Capture the cell that displays the provided text and extract its [x, y] central coordinate. 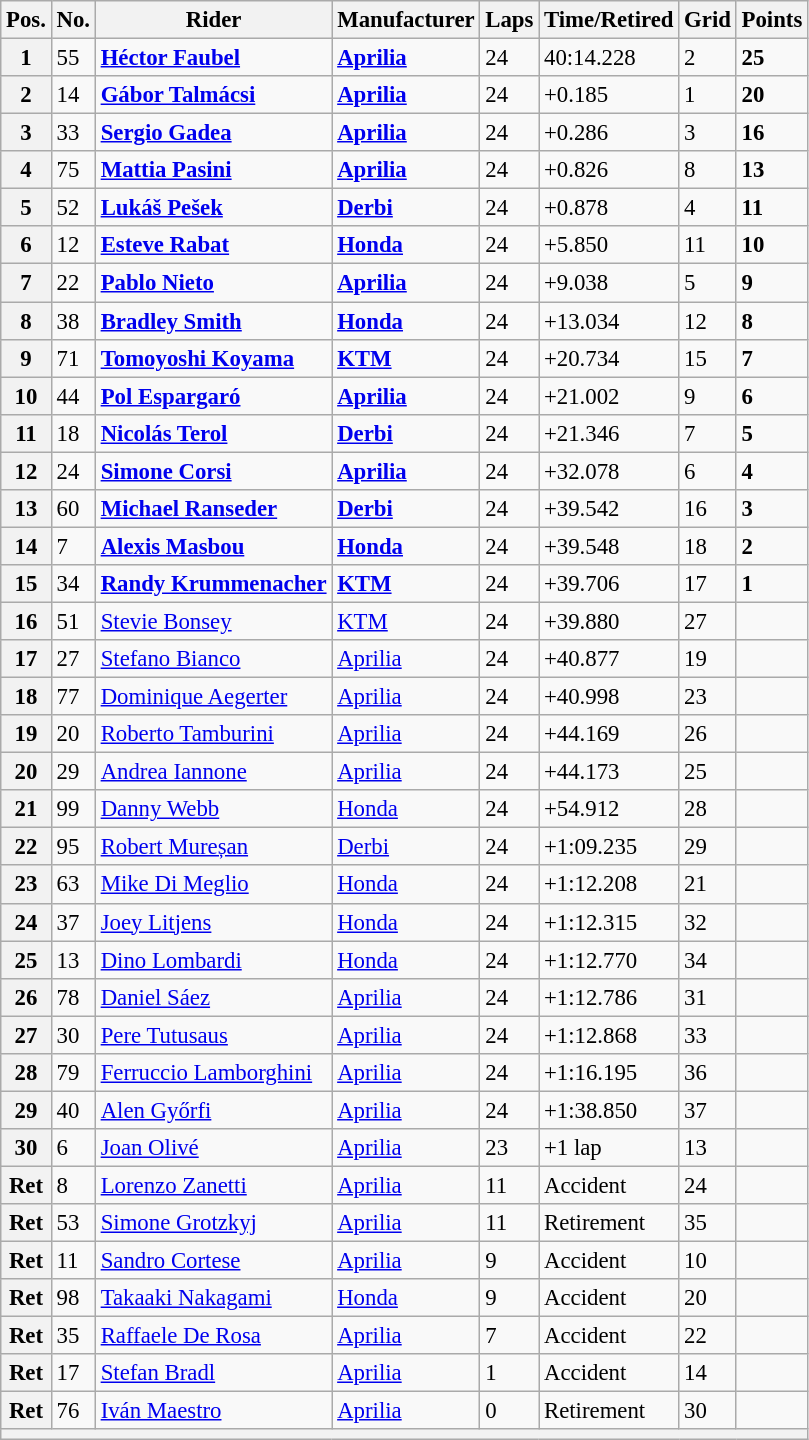
Tomoyoshi Koyama [214, 358]
Joey Litjens [214, 922]
+1:38.850 [609, 1110]
+0.826 [609, 170]
Stefan Bradl [214, 1373]
+1 lap [609, 1148]
44 [73, 396]
Pablo Nieto [214, 283]
Simone Corsi [214, 471]
Joan Olivé [214, 1148]
+1:12.770 [609, 960]
55 [73, 58]
38 [73, 321]
31 [708, 997]
Grid [708, 20]
Alexis Masbou [214, 546]
0 [510, 1411]
+1:12.315 [609, 922]
+1:12.208 [609, 885]
Daniel Sáez [214, 997]
Danny Webb [214, 809]
+0.286 [609, 133]
79 [73, 1073]
40 [73, 1110]
+0.878 [609, 208]
40:14.228 [609, 58]
+1:16.195 [609, 1073]
+39.548 [609, 546]
Nicolás Terol [214, 433]
Robert Mureșan [214, 847]
Lorenzo Zanetti [214, 1185]
Ferruccio Lamborghini [214, 1073]
+44.173 [609, 772]
+40.998 [609, 697]
Randy Krummenacher [214, 584]
No. [73, 20]
+13.034 [609, 321]
+1:12.786 [609, 997]
75 [73, 170]
Dino Lombardi [214, 960]
Gábor Talmácsi [214, 95]
+1:12.868 [609, 1035]
Héctor Faubel [214, 58]
60 [73, 509]
+39.706 [609, 584]
Manufacturer [406, 20]
+54.912 [609, 809]
Mattia Pasini [214, 170]
Simone Grotzkyj [214, 1223]
99 [73, 809]
Stefano Bianco [214, 659]
+39.880 [609, 621]
Roberto Tamburini [214, 734]
63 [73, 885]
+44.169 [609, 734]
Sandro Cortese [214, 1261]
78 [73, 997]
51 [73, 621]
+21.002 [609, 396]
Laps [510, 20]
+1:09.235 [609, 847]
53 [73, 1223]
+5.850 [609, 245]
Andrea Iannone [214, 772]
Bradley Smith [214, 321]
Pol Espargaró [214, 396]
Time/Retired [609, 20]
Raffaele De Rosa [214, 1336]
Mike Di Meglio [214, 885]
77 [73, 697]
+0.185 [609, 95]
+20.734 [609, 358]
52 [73, 208]
Stevie Bonsey [214, 621]
Sergio Gadea [214, 133]
Rider [214, 20]
+9.038 [609, 283]
95 [73, 847]
+32.078 [609, 471]
+39.542 [609, 509]
Pos. [26, 20]
76 [73, 1411]
98 [73, 1298]
71 [73, 358]
Michael Ranseder [214, 509]
Points [772, 20]
32 [708, 922]
Dominique Aegerter [214, 697]
Esteve Rabat [214, 245]
Alen Győrfi [214, 1110]
Takaaki Nakagami [214, 1298]
+40.877 [609, 659]
+21.346 [609, 433]
36 [708, 1073]
Iván Maestro [214, 1411]
Pere Tutusaus [214, 1035]
Lukáš Pešek [214, 208]
